Identify which cell holds the provided text, then report its [x, y] central coordinate. 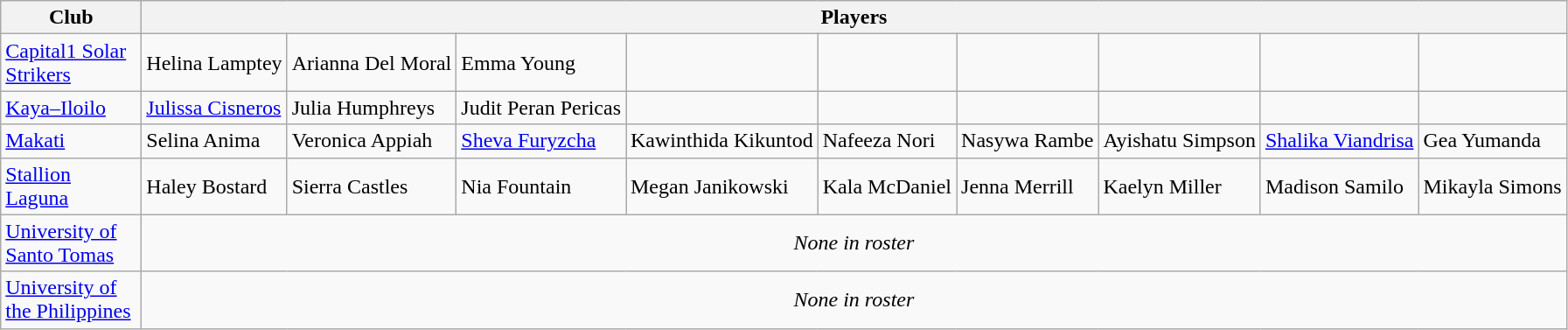
Kawinthida Kikuntod [722, 141]
Haley Bostard [214, 186]
Stallion Laguna [72, 186]
Makati [72, 141]
Mikayla Simons [1492, 186]
Julissa Cisneros [214, 108]
Veronica Appiah [372, 141]
Shalika Viandrisa [1339, 141]
Jenna Merrill [1028, 186]
University of the Philippines [72, 299]
Nasywa Rambe [1028, 141]
Sierra Castles [372, 186]
Capital1 Solar Strikers [72, 63]
Gea Yumanda [1492, 141]
Ayishatu Simpson [1180, 141]
Helina Lamptey [214, 63]
Club [72, 18]
Arianna Del Moral [372, 63]
Nia Fountain [541, 186]
Selina Anima [214, 141]
Kaelyn Miller [1180, 186]
Players [854, 18]
Megan Janikowski [722, 186]
Emma Young [541, 63]
University of Santo Tomas [72, 243]
Sheva Furyzcha [541, 141]
Julia Humphreys [372, 108]
Judit Peran Pericas [541, 108]
Kala McDaniel [887, 186]
Madison Samilo [1339, 186]
Nafeeza Nori [887, 141]
Kaya–Iloilo [72, 108]
